Capture the cell that displays the provided text and extract its [x, y] central coordinate. 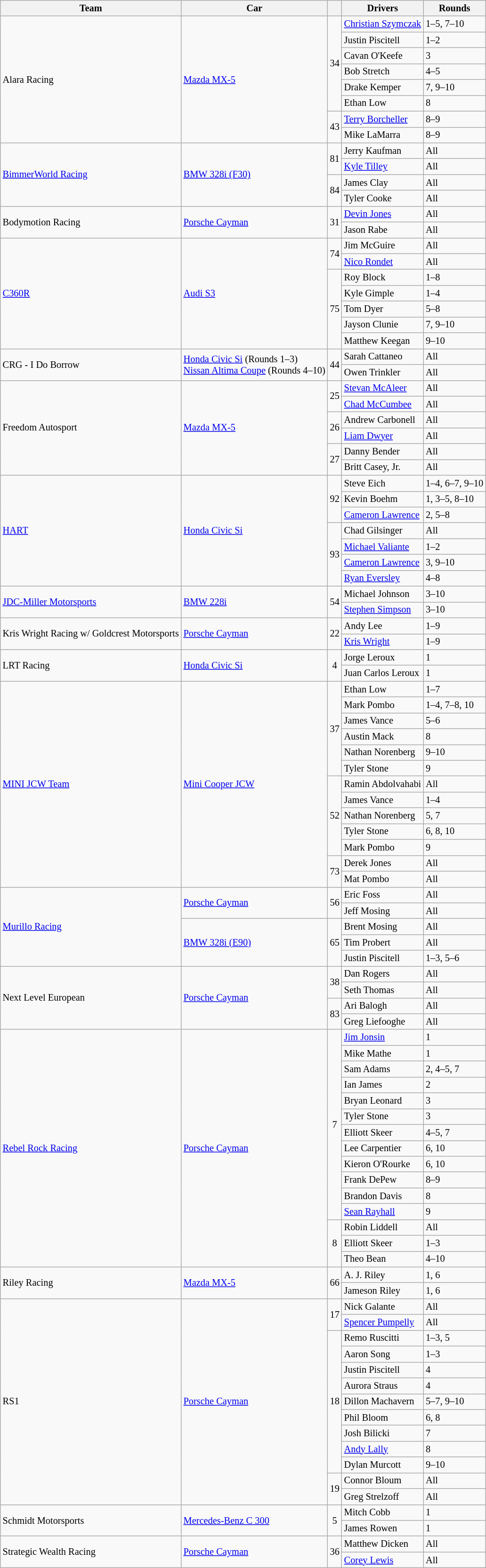
Aaron Song [382, 1354]
1–3, 5 [454, 1338]
Remo Ruscitti [382, 1338]
1–4, 6–7, 9–10 [454, 483]
Lee Carpentier [382, 1148]
Ryan Eversley [382, 578]
Sarah Cattaneo [382, 357]
Nick Galante [382, 1306]
Seth Thomas [382, 990]
Terry Borcheller [382, 119]
19 [335, 1488]
2, 5–8 [454, 515]
31 [335, 222]
Jim Jonsin [382, 1037]
56 [335, 902]
Josh Bilicki [382, 1433]
Phil Bloom [382, 1417]
34 [335, 64]
A. J. Riley [382, 1275]
Aurora Straus [382, 1385]
Mike Mathe [382, 1053]
54 [335, 602]
JDC-Miller Motorsports [91, 602]
43 [335, 127]
Bodymotion Racing [91, 222]
Bob Stretch [382, 72]
4–10 [454, 1259]
Corey Lewis [382, 1560]
Strategic Wealth Racing [91, 1552]
Mercedes-Benz C 300 [254, 1520]
Bryan Leonard [382, 1101]
6, 8, 10 [454, 831]
Honda Civic Si (Rounds 1–3)Nissan Altima Coupe (Rounds 4–10) [254, 364]
Chad Gilsinger [382, 531]
Kieron O'Rourke [382, 1164]
BMW 228i [254, 602]
66 [335, 1282]
C360R [91, 293]
17 [335, 1314]
Tim Probert [382, 942]
Roy Block [382, 277]
RS1 [91, 1401]
Connor Bloum [382, 1480]
Ari Balogh [382, 1006]
Kyle Tilley [382, 167]
Mike LaMarra [382, 135]
1–3, 5–6 [454, 958]
Rounds [454, 8]
Drake Kemper [382, 88]
44 [335, 364]
Rebel Rock Racing [91, 1148]
22 [335, 633]
BMW 328i (F30) [254, 174]
BMW 328i (E90) [254, 942]
James Clay [382, 183]
Robin Liddell [382, 1227]
Jerry Kaufman [382, 151]
Jameson Riley [382, 1290]
65 [335, 942]
25 [335, 396]
Frank DePew [382, 1180]
Team [91, 8]
1–5, 7–10 [454, 24]
Dan Rogers [382, 974]
74 [335, 253]
James Rowen [382, 1528]
Juan Carlos Leroux [382, 673]
Britt Casey, Jr. [382, 467]
Drivers [382, 8]
2 [454, 1085]
1, 3–5, 8–10 [454, 499]
Alara Racing [91, 79]
Kevin Boehm [382, 499]
Jeff Mosing [382, 911]
5–8 [454, 309]
26 [335, 427]
4–5, 7 [454, 1132]
Jim McGuire [382, 246]
Derek Jones [382, 863]
75 [335, 309]
5 [335, 1520]
5–6 [454, 721]
HART [91, 531]
Michael Johnson [382, 594]
18 [335, 1401]
Cavan O'Keefe [382, 56]
Owen Trinkler [382, 372]
Ian James [382, 1085]
Freedom Autosport [91, 428]
Liam Dwyer [382, 436]
Andy Lally [382, 1449]
Tyler Cooke [382, 198]
Matthew Keegan [382, 341]
Chad McCumbee [382, 404]
5, 7 [454, 816]
Nico Rondet [382, 262]
93 [335, 554]
6, 8 [454, 1417]
Dylan Murcott [382, 1465]
Devin Jones [382, 214]
Jayson Clunie [382, 325]
Mini Cooper JCW [254, 784]
Tom Dyer [382, 309]
Murillo Racing [91, 926]
Kris Wright Racing w/ Goldcrest Motorsports [91, 633]
Danny Bender [382, 452]
Brent Mosing [382, 926]
Eric Foss [382, 895]
Theo Bean [382, 1259]
92 [335, 499]
Andy Lee [382, 626]
Michael Valiante [382, 547]
MINI JCW Team [91, 784]
Greg Strelzoff [382, 1496]
5–7, 9–10 [454, 1401]
Sam Adams [382, 1069]
4–8 [454, 578]
Austin Mack [382, 737]
Greg Liefooghe [382, 1021]
Kyle Gimple [382, 293]
Riley Racing [91, 1282]
2, 4–5, 7 [454, 1069]
3, 9–10 [454, 562]
1–7 [454, 689]
83 [335, 1013]
Kris Wright [382, 642]
73 [335, 871]
BimmerWorld Racing [91, 174]
81 [335, 158]
Andrew Carbonell [382, 420]
52 [335, 816]
Sean Rayhall [382, 1211]
27 [335, 459]
CRG - I Do Borrow [91, 364]
Steve Eich [382, 483]
38 [335, 981]
1–4, 7–8, 10 [454, 705]
4–5 [454, 72]
LRT Racing [91, 665]
Stevan McAleer [382, 388]
Ramin Abdolvahabi [382, 784]
84 [335, 190]
Schmidt Motorsports [91, 1520]
Spencer Pumpelly [382, 1322]
Car [254, 8]
37 [335, 729]
Matthew Dicken [382, 1544]
1–8 [454, 277]
36 [335, 1552]
Dillon Machavern [382, 1401]
Next Level European [91, 997]
Stephen Simpson [382, 610]
Mitch Cobb [382, 1512]
Mat Pombo [382, 879]
Jorge Leroux [382, 657]
Jason Rabe [382, 230]
Christian Szymczak [382, 24]
Audi S3 [254, 293]
Brandon Davis [382, 1196]
